Find where the given text appears and provide that cell's center as (x, y) coordinate. 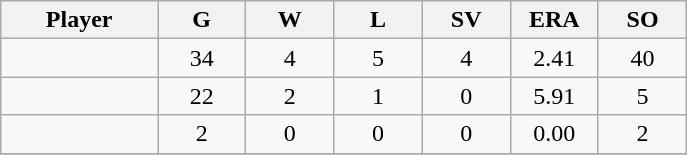
SV (466, 20)
34 (202, 58)
W (290, 20)
SO (642, 20)
L (378, 20)
5.91 (554, 96)
ERA (554, 20)
0.00 (554, 134)
Player (80, 20)
40 (642, 58)
G (202, 20)
22 (202, 96)
1 (378, 96)
2.41 (554, 58)
